Capture the cell that displays the provided text and extract its (x, y) central coordinate. 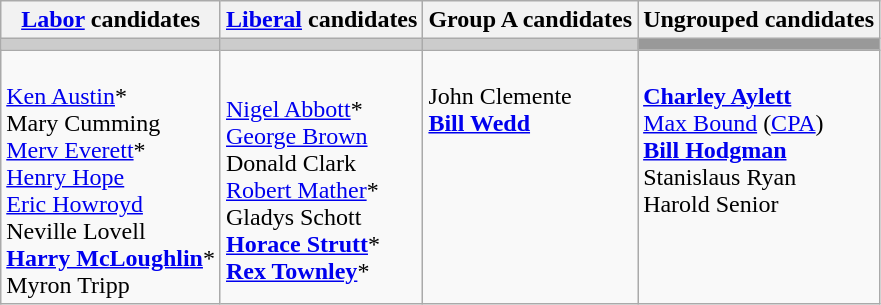
Liberal candidates (321, 20)
Ken Austin* Mary Cumming Merv Everett* Henry Hope Eric Howroyd Neville Lovell Harry McLoughlin* Myron Tripp (111, 177)
Group A candidates (530, 20)
John Clemente Bill Wedd (530, 177)
Labor candidates (111, 20)
Charley Aylett Max Bound (CPA) Bill Hodgman Stanislaus Ryan Harold Senior (759, 177)
Ungrouped candidates (759, 20)
Nigel Abbott* George Brown Donald Clark Robert Mather* Gladys Schott Horace Strutt* Rex Townley* (321, 177)
